Find where the given text appears and provide that cell's center as [x, y] coordinate. 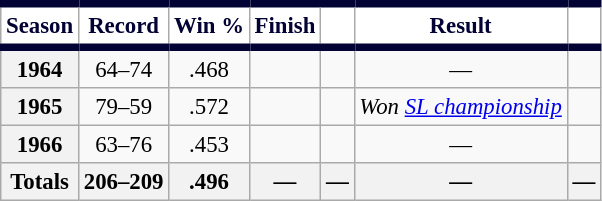
.496 [209, 182]
Won SL championship [460, 107]
1964 [40, 68]
Record [123, 26]
1966 [40, 145]
79–59 [123, 107]
Result [460, 26]
Totals [40, 182]
.572 [209, 107]
.453 [209, 145]
.468 [209, 68]
Season [40, 26]
63–76 [123, 145]
Finish [284, 26]
Win % [209, 26]
206–209 [123, 182]
64–74 [123, 68]
1965 [40, 107]
